Output the [X, Y] coordinate of the center of the cell containing the given text.  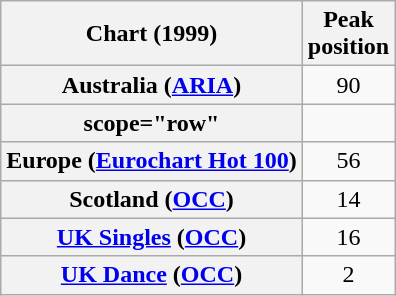
56 [348, 161]
UK Dance (OCC) [152, 275]
2 [348, 275]
UK Singles (OCC) [152, 237]
Scotland (OCC) [152, 199]
14 [348, 199]
Peakposition [348, 34]
Australia (ARIA) [152, 85]
90 [348, 85]
Chart (1999) [152, 34]
Europe (Eurochart Hot 100) [152, 161]
16 [348, 237]
scope="row" [152, 123]
